Search for the cell housing the specified text and yield its (x, y) center coordinate. 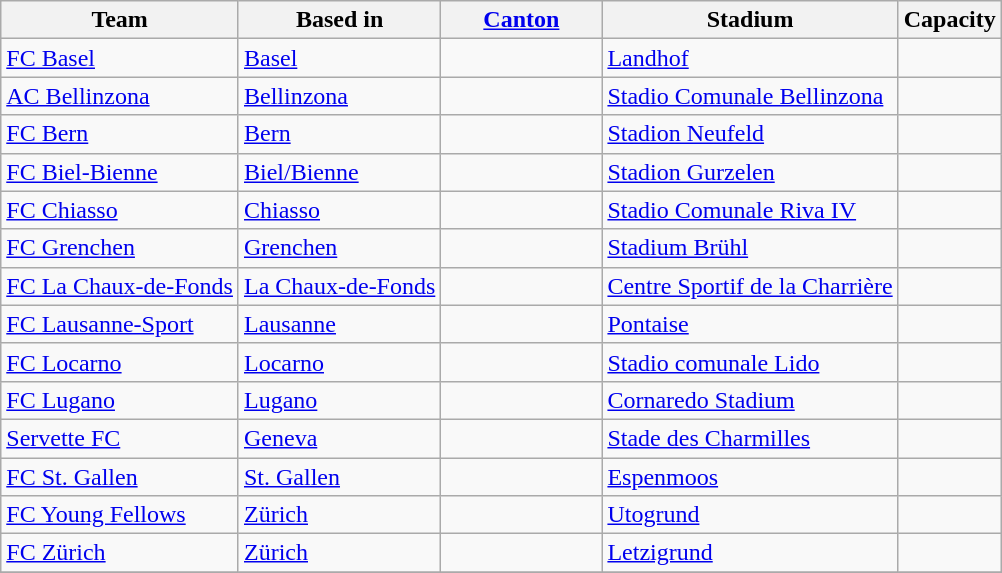
FC Lausanne-Sport (120, 324)
Geneva (339, 438)
Locarno (339, 362)
Bern (339, 134)
FC Lugano (120, 400)
FC Basel (120, 58)
Servette FC (120, 438)
Utogrund (750, 515)
Biel/Bienne (339, 172)
Stadio comunale Lido (750, 362)
Based in (339, 20)
Stadion Gurzelen (750, 172)
Chiasso (339, 210)
Bellinzona (339, 96)
Capacity (950, 20)
FC Young Fellows (120, 515)
FC St. Gallen (120, 477)
La Chaux-de-Fonds (339, 286)
Espenmoos (750, 477)
Canton (522, 20)
Landhof (750, 58)
Grenchen (339, 248)
Stadio Comunale Bellinzona (750, 96)
FC Biel-Bienne (120, 172)
Cornaredo Stadium (750, 400)
Basel (339, 58)
Lausanne (339, 324)
FC Zürich (120, 553)
Letzigrund (750, 553)
Team (120, 20)
Centre Sportif de la Charrière (750, 286)
FC Grenchen (120, 248)
FC Locarno (120, 362)
AC Bellinzona (120, 96)
FC Chiasso (120, 210)
FC La Chaux-de-Fonds (120, 286)
Stadium (750, 20)
Stadio Comunale Riva IV (750, 210)
St. Gallen (339, 477)
FC Bern (120, 134)
Stadium Brühl (750, 248)
Stade des Charmilles (750, 438)
Pontaise (750, 324)
Stadion Neufeld (750, 134)
Lugano (339, 400)
